Provide the (X, Y) coordinate of the cell's center where the given text is located.  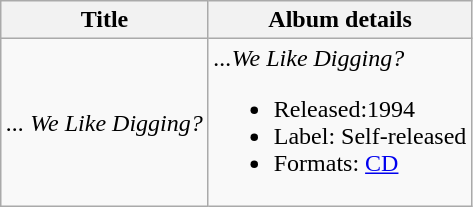
... We Like Digging? (104, 122)
Album details (340, 20)
Title (104, 20)
...We Like Digging?Released:1994Label: Self-releasedFormats: CD (340, 122)
